Find where the given text appears and provide that cell's center as [X, Y] coordinate. 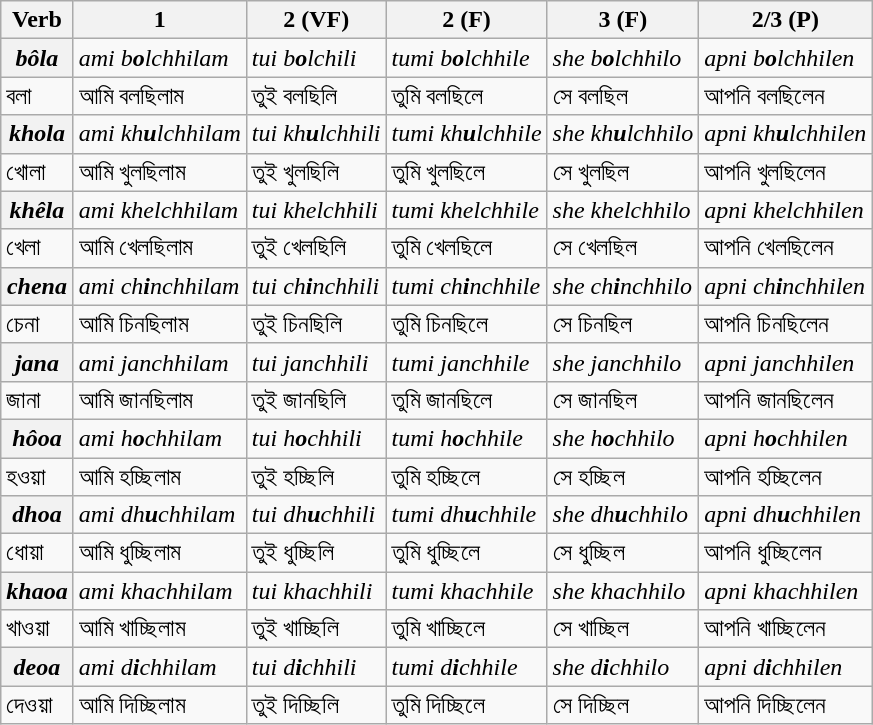
khola [37, 134]
তুই খাচ্ছিলি [316, 629]
tumi chinchhile [466, 286]
জানা [37, 400]
ami khulchhilam [160, 134]
tui hochhili [316, 438]
1 [160, 20]
তুই বলছিলি [316, 96]
apni khulchhilen [786, 134]
khêla [37, 210]
tui khelchhili [316, 210]
সে বলছিল [623, 96]
3 (F) [623, 20]
tui khachhili [316, 591]
ami dichhilam [160, 667]
সে খাচ্ছিল [623, 629]
তুই খেলছিলি [316, 248]
আমি দিচ্ছিলাম [160, 705]
tui dichhili [316, 667]
তুমি দিচ্ছিলে [466, 705]
apni dhuchhilen [786, 515]
ami hochhilam [160, 438]
2 (F) [466, 20]
আমি জানছিলাম [160, 400]
bôla [37, 58]
deoa [37, 667]
তুমি খেলছিলে [466, 248]
খাওয়া [37, 629]
আপনি ধুচ্ছিলেন [786, 553]
dhoa [37, 515]
খেলা [37, 248]
আপনি খুলছিলেন [786, 172]
তুমি ধুচ্ছিলে [466, 553]
সে জানছিল [623, 400]
সে দিচ্ছিল [623, 705]
তুমি খুলছিলে [466, 172]
apni khelchhilen [786, 210]
she dhuchhilo [623, 515]
আপনি খাচ্ছিলেন [786, 629]
she khachhilo [623, 591]
আমি চিনছিলাম [160, 324]
তুই চিনছিলি [316, 324]
তুই দিচ্ছিলি [316, 705]
খোলা [37, 172]
সে খেলছিল [623, 248]
tui khulchhili [316, 134]
she dichhilo [623, 667]
tui dhuchhili [316, 515]
tui janchhili [316, 362]
চেনা [37, 324]
tumi dhuchhile [466, 515]
apni bolchhilen [786, 58]
tumi khachhile [466, 591]
ami bolchhilam [160, 58]
বলা [37, 96]
তুমি বলছিলে [466, 96]
hôoa [37, 438]
আমি খেলছিলাম [160, 248]
সে হচ্ছিল [623, 477]
দেওয়া [37, 705]
tumi janchhile [466, 362]
তুই ধুচ্ছিলি [316, 553]
chena [37, 286]
apni chinchhilen [786, 286]
আমি বলছিলাম [160, 96]
tumi bolchhile [466, 58]
ami khelchhilam [160, 210]
হওয়া [37, 477]
আমি খাচ্ছিলাম [160, 629]
tumi khelchhile [466, 210]
she bolchhilo [623, 58]
she khulchhilo [623, 134]
tumi khulchhile [466, 134]
ধোয়া [37, 553]
সে খুলছিল [623, 172]
তুই খুলছিলি [316, 172]
ami dhuchhilam [160, 515]
আপনি চিনছিলেন [786, 324]
তুমি হচ্ছিলে [466, 477]
she khelchhilo [623, 210]
jana [37, 362]
তুমি খাচ্ছিলে [466, 629]
2/3 (P) [786, 20]
2 (VF) [316, 20]
তুই জানছিলি [316, 400]
ami janchhilam [160, 362]
তুমি চিনছিলে [466, 324]
she hochhilo [623, 438]
আমি ধুচ্ছিলাম [160, 553]
আপনি বলছিলেন [786, 96]
আমি হচ্ছিলাম [160, 477]
tui chinchhili [316, 286]
সে ধুচ্ছিল [623, 553]
apni janchhilen [786, 362]
tumi dichhile [466, 667]
apni hochhilen [786, 438]
আপনি হচ্ছিলেন [786, 477]
আপনি দিচ্ছিলেন [786, 705]
আপনি জানছিলেন [786, 400]
tui bolchili [316, 58]
apni dichhilen [786, 667]
ami chinchhilam [160, 286]
ami khachhilam [160, 591]
khaoa [37, 591]
she janchhilo [623, 362]
Verb [37, 20]
সে চিনছিল [623, 324]
apni khachhilen [786, 591]
tumi hochhile [466, 438]
তুমি জানছিলে [466, 400]
আপনি খেলছিলেন [786, 248]
তুই হচ্ছিলি [316, 477]
আমি খুলছিলাম [160, 172]
she chinchhilo [623, 286]
